Extract the (x, y) coordinate from the center of the cell holding the provided text.  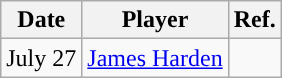
Date (42, 20)
Player (155, 20)
James Harden (155, 58)
Ref. (254, 20)
July 27 (42, 58)
